Pinpoint the cell where the given text exists, returning its (x, y) midpoint coordinate. 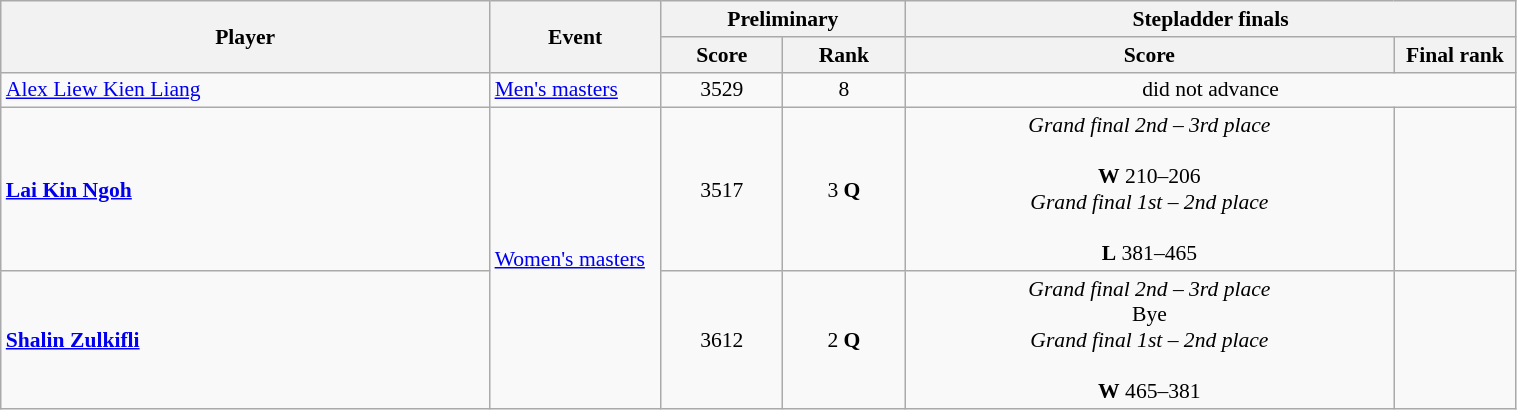
8 (844, 90)
Shalin Zulkifli (246, 340)
3 Q (844, 190)
3517 (722, 190)
Player (246, 36)
Event (576, 36)
3612 (722, 340)
Lai Kin Ngoh (246, 190)
Grand final 2nd – 3rd placeW 210–206Grand final 1st – 2nd placeL 381–465 (1150, 190)
Women's masters (576, 258)
2 Q (844, 340)
3529 (722, 90)
Men's masters (576, 90)
Alex Liew Kien Liang (246, 90)
Grand final 2nd – 3rd placeByeGrand final 1st – 2nd placeW 465–381 (1150, 340)
Stepladder finals (1210, 19)
Preliminary (783, 19)
Rank (844, 55)
Final rank (1455, 55)
did not advance (1210, 90)
